From the cell containing the given text, extract its center point as (x, y) coordinate. 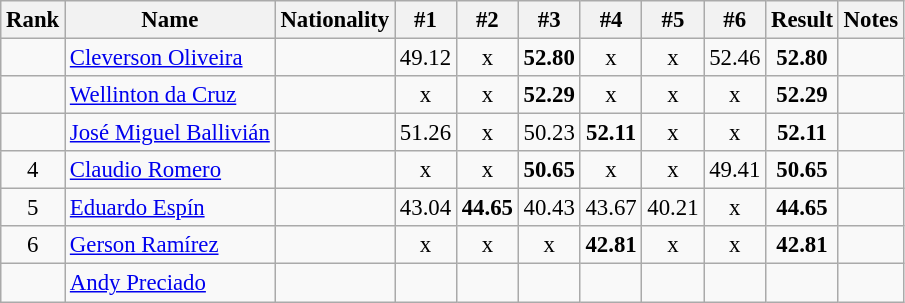
43.04 (426, 208)
#5 (673, 20)
#6 (735, 20)
#3 (549, 20)
Eduardo Espín (170, 208)
52.46 (735, 58)
40.21 (673, 208)
Result (802, 20)
#2 (487, 20)
43.67 (611, 208)
Name (170, 20)
#1 (426, 20)
#4 (611, 20)
6 (33, 245)
49.12 (426, 58)
51.26 (426, 133)
Nationality (334, 20)
40.43 (549, 208)
5 (33, 208)
Wellinton da Cruz (170, 95)
Andy Preciado (170, 283)
José Miguel Ballivián (170, 133)
4 (33, 170)
49.41 (735, 170)
50.23 (549, 133)
Rank (33, 20)
Gerson Ramírez (170, 245)
Claudio Romero (170, 170)
Notes (870, 20)
Cleverson Oliveira (170, 58)
